Scan for the cell matching the given text and deliver its [x, y] coordinate at center. 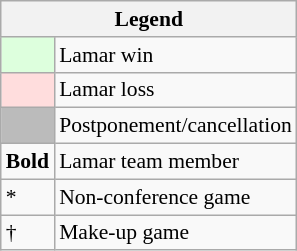
† [28, 233]
Postponement/cancellation [176, 126]
Lamar win [176, 55]
Lamar team member [176, 162]
* [28, 197]
Legend [149, 19]
Bold [28, 162]
Make-up game [176, 233]
Non-conference game [176, 197]
Lamar loss [176, 90]
